Return [x, y] of the center of cell containing provided text 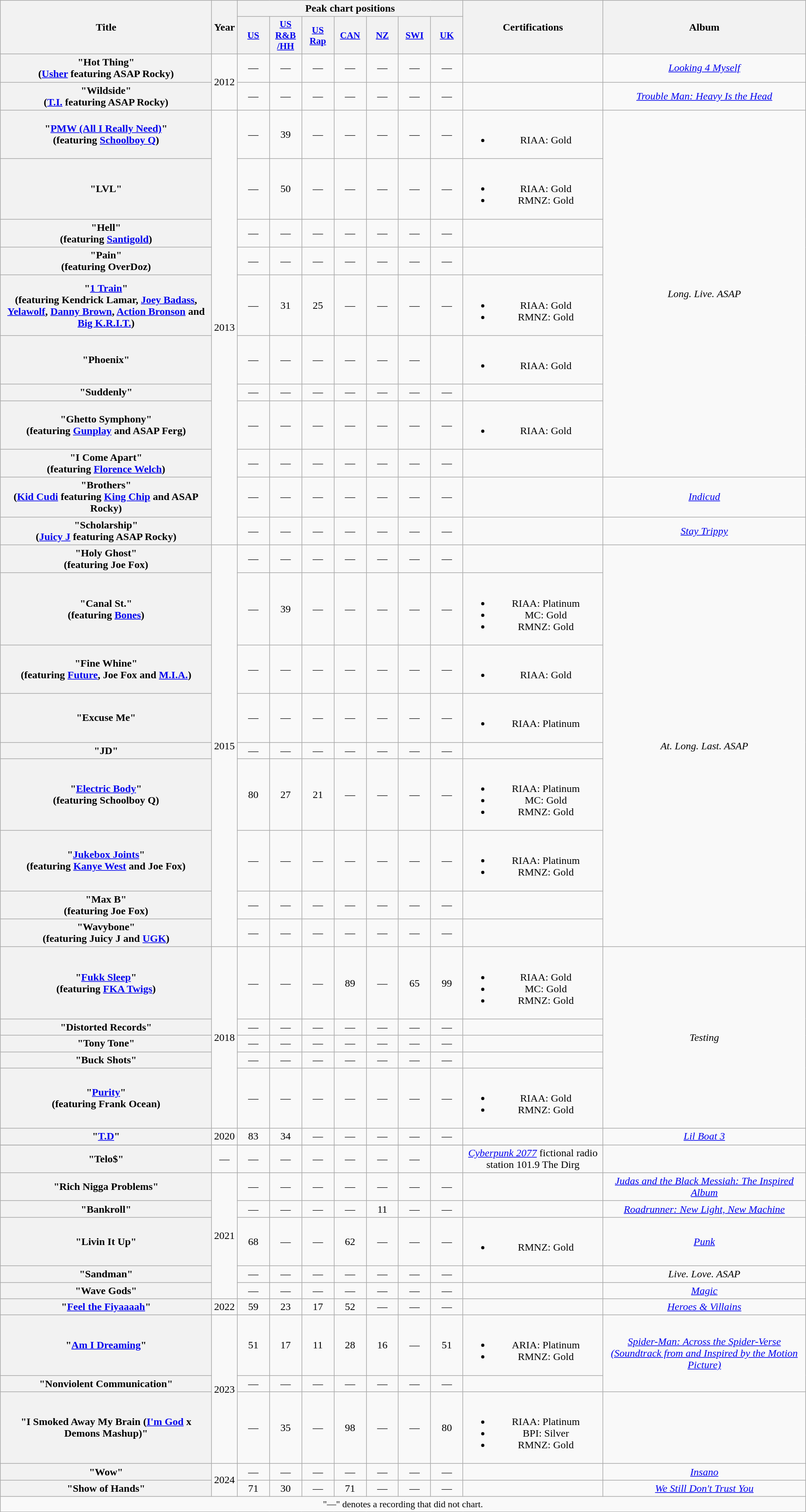
"Electric Body"(featuring Schoolboy Q) [106, 795]
"Am I Dreaming" [106, 1345]
30 [286, 1488]
CAN [350, 35]
65 [414, 983]
Live. Love. ASAP [704, 1274]
"Excuse Me" [106, 717]
35 [286, 1428]
"Fine Whine"(featuring Future, Joe Fox and M.I.A.) [106, 669]
We Still Don't Trust You [704, 1488]
Magic [704, 1291]
99 [447, 983]
Album [704, 28]
Heroes & Villains [704, 1307]
"Pain"(featuring OverDoz) [106, 261]
"Rich Nigga Problems" [106, 1187]
Roadrunner: New Light, New Machine [704, 1209]
RMNZ: Gold [533, 1241]
Peak chart positions [350, 9]
"Sandman" [106, 1274]
SWI [414, 35]
"Purity"(featuring Frank Ocean) [106, 1098]
"Fukk Sleep"(featuring FKA Twigs) [106, 983]
52 [350, 1307]
31 [286, 305]
2012 [225, 82]
50 [286, 189]
"Buck Shots" [106, 1060]
Looking 4 Myself [704, 68]
68 [253, 1241]
59 [253, 1307]
2021 [225, 1236]
Insano [704, 1472]
"Phoenix" [106, 360]
"Jukebox Joints"(featuring Kanye West and Joe Fox) [106, 861]
Stay Trippy [704, 531]
Title [106, 28]
"Wow" [106, 1472]
"1 Train"(featuring Kendrick Lamar, Joey Badass, Yelawolf, Danny Brown, Action Bronson and Big K.R.I.T.) [106, 305]
"Ghetto Symphony"(featuring Gunplay and ASAP Ferg) [106, 425]
"Wave Gods" [106, 1291]
89 [350, 983]
2015 [225, 746]
"JD" [106, 751]
"Hell"(featuring Santigold) [106, 233]
"Livin It Up" [106, 1241]
"Show of Hands" [106, 1488]
"Bankroll" [106, 1209]
Spider-Man: Across the Spider-Verse (Soundtrack from and Inspired by the Motion Picture) [704, 1354]
Cyberpunk 2077 fictional radio station 101.9 The Dirg [533, 1158]
USRap [318, 35]
"Holy Ghost"(featuring Joe Fox) [106, 559]
"Feel the Fiyaaaah" [106, 1307]
2020 [225, 1136]
16 [382, 1345]
"LVL" [106, 189]
"Nonviolent Communication" [106, 1384]
RIAA: Platinum [533, 717]
"Hot Thing"(Usher featuring ASAP Rocky) [106, 68]
Long. Live. ASAP [704, 294]
"I Come Apart"(featuring Florence Welch) [106, 463]
"PMW (All I Really Need)"(featuring Schoolboy Q) [106, 134]
34 [286, 1136]
"—" denotes a recording that did not chart. [403, 1504]
2023 [225, 1389]
"Max B"(featuring Joe Fox) [106, 905]
"Distorted Records" [106, 1027]
US [253, 35]
98 [350, 1428]
Year [225, 28]
28 [350, 1345]
RIAA: GoldMC: GoldRMNZ: Gold [533, 983]
Lil Boat 3 [704, 1136]
Certifications [533, 28]
"I Smoked Away My Brain (I'm God x Demons Mashup)" [106, 1428]
"Scholarship"(Juicy J featuring ASAP Rocky) [106, 531]
23 [286, 1307]
NZ [382, 35]
2013 [225, 328]
ARIA: PlatinumRMNZ: Gold [533, 1345]
"T.D" [106, 1136]
"Wildside"(T.I. featuring ASAP Rocky) [106, 96]
"Telo$" [106, 1158]
"Canal St."(featuring Bones) [106, 609]
Indicud [704, 497]
At. Long. Last. ASAP [704, 746]
25 [318, 305]
"Wavybone"(featuring Juicy J and UGK) [106, 933]
2024 [225, 1480]
21 [318, 795]
2018 [225, 1038]
UK [447, 35]
RIAA: PlatinumBPI: SilverRMNZ: Gold [533, 1428]
Punk [704, 1241]
RIAA: PlatinumRMNZ: Gold [533, 861]
Judas and the Black Messiah: The Inspired Album [704, 1187]
"Suddenly" [106, 392]
Testing [704, 1038]
62 [350, 1241]
"Brothers"(Kid Cudi featuring King Chip and ASAP Rocky) [106, 497]
USR&B/HH [286, 35]
2022 [225, 1307]
Trouble Man: Heavy Is the Head [704, 96]
27 [286, 795]
"Tony Tone" [106, 1043]
83 [253, 1136]
